Detect which cell encompasses the target text, then output its [X, Y] center coordinate. 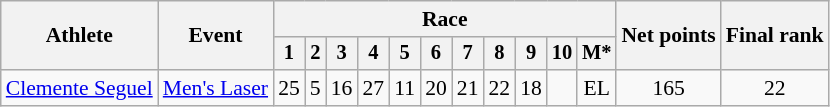
7 [468, 54]
Race [444, 19]
8 [499, 54]
6 [436, 54]
2 [316, 54]
21 [468, 88]
Athlete [80, 36]
18 [531, 88]
M* [596, 54]
1 [289, 54]
Men's Laser [216, 88]
27 [373, 88]
Clemente Seguel [80, 88]
EL [596, 88]
10 [562, 54]
16 [342, 88]
3 [342, 54]
9 [531, 54]
Net points [668, 36]
Event [216, 36]
Final rank [775, 36]
11 [404, 88]
25 [289, 88]
20 [436, 88]
4 [373, 54]
165 [668, 88]
